For the text-containing cell, return its midpoint in (x, y) coordinate format. 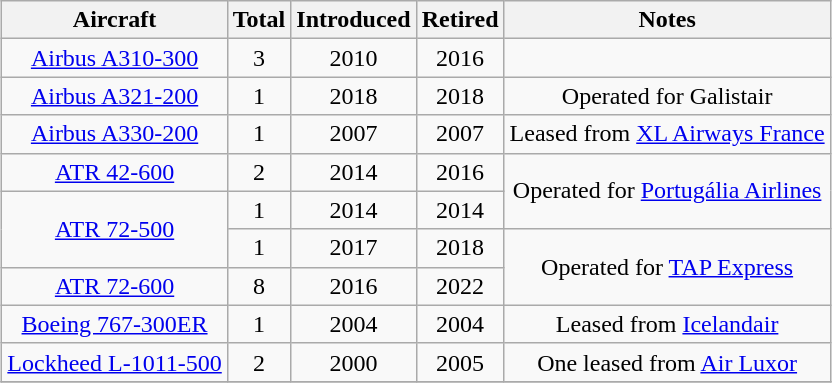
Boeing 767-300ER (114, 324)
ATR 72-600 (114, 286)
Leased from XL Airways France (667, 134)
2000 (354, 362)
2022 (460, 286)
Retired (460, 20)
2010 (354, 58)
Lockheed L-1011-500 (114, 362)
Airbus A330-200 (114, 134)
8 (259, 286)
Operated for Galistair (667, 96)
ATR 42-600 (114, 172)
3 (259, 58)
One leased from Air Luxor (667, 362)
Operated for Portugália Airlines (667, 191)
2005 (460, 362)
Notes (667, 20)
Operated for TAP Express (667, 267)
Airbus A321-200 (114, 96)
Total (259, 20)
ATR 72-500 (114, 229)
Introduced (354, 20)
Leased from Icelandair (667, 324)
Airbus A310-300 (114, 58)
2017 (354, 248)
Aircraft (114, 20)
